Output the [X, Y] coordinate of the center of the cell containing the given text.  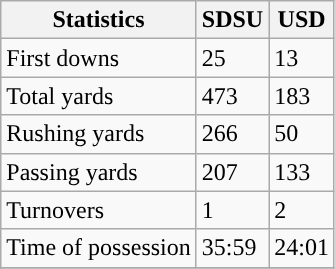
Passing yards [99, 172]
Statistics [99, 20]
25 [232, 58]
266 [232, 134]
13 [302, 58]
SDSU [232, 20]
473 [232, 96]
Time of possession [99, 248]
Rushing yards [99, 134]
USD [302, 20]
35:59 [232, 248]
50 [302, 134]
Turnovers [99, 210]
24:01 [302, 248]
207 [232, 172]
133 [302, 172]
First downs [99, 58]
1 [232, 210]
183 [302, 96]
2 [302, 210]
Total yards [99, 96]
